Output the (X, Y) coordinate of the center of the cell containing the given text.  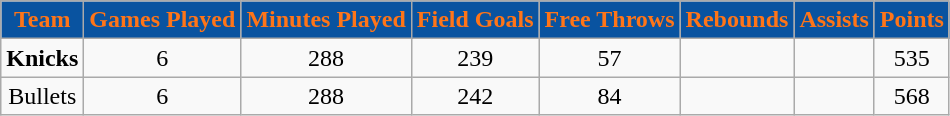
57 (610, 58)
568 (912, 96)
Assists (834, 20)
Field Goals (475, 20)
Team (42, 20)
Free Throws (610, 20)
Rebounds (737, 20)
535 (912, 58)
84 (610, 96)
Points (912, 20)
242 (475, 96)
Minutes Played (326, 20)
Bullets (42, 96)
239 (475, 58)
Games Played (162, 20)
Knicks (42, 58)
